Determine the [x, y] coordinate at the center of the cell enclosing the given text.  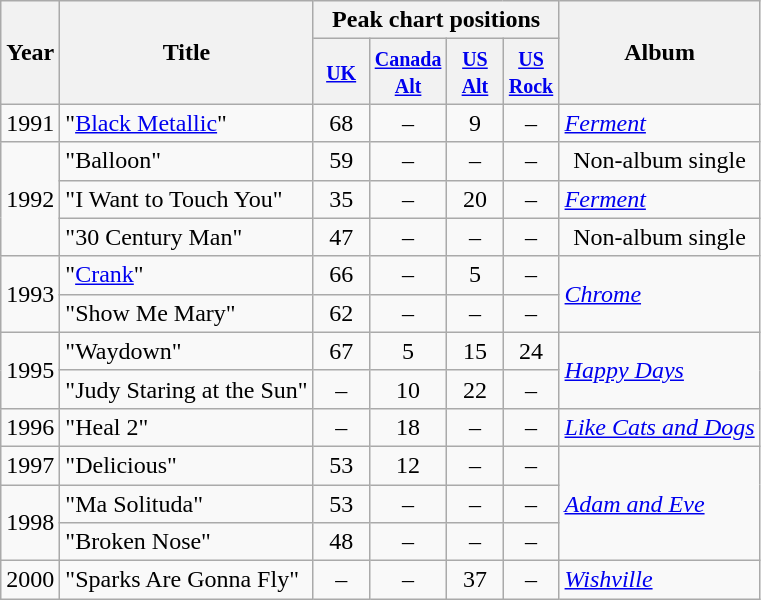
1992 [30, 199]
"Delicious" [186, 465]
1993 [30, 294]
1996 [30, 427]
"Sparks Are Gonna Fly" [186, 580]
"I Want to Touch You" [186, 199]
1997 [30, 465]
1998 [30, 522]
"Waydown" [186, 351]
"Crank" [186, 275]
68 [341, 123]
22 [475, 389]
"30 Century Man" [186, 237]
15 [475, 351]
Peak chart positions [436, 20]
24 [531, 351]
48 [341, 542]
Happy Days [660, 370]
Canada Alt [408, 72]
Title [186, 52]
"Black Metallic" [186, 123]
Like Cats and Dogs [660, 427]
9 [475, 123]
US Alt [475, 72]
"Judy Staring at the Sun" [186, 389]
US Rock [531, 72]
"Broken Nose" [186, 542]
"Show Me Mary" [186, 313]
Year [30, 52]
10 [408, 389]
59 [341, 161]
"Ma Solituda" [186, 503]
Chrome [660, 294]
1991 [30, 123]
20 [475, 199]
35 [341, 199]
2000 [30, 580]
Album [660, 52]
1995 [30, 370]
47 [341, 237]
67 [341, 351]
37 [475, 580]
Wishville [660, 580]
UK [341, 72]
62 [341, 313]
12 [408, 465]
"Heal 2" [186, 427]
Adam and Eve [660, 503]
18 [408, 427]
66 [341, 275]
"Balloon" [186, 161]
